Scan for the cell matching the given text and deliver its [X, Y] coordinate at center. 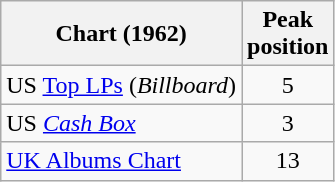
Peakposition [288, 34]
5 [288, 85]
13 [288, 161]
Chart (1962) [122, 34]
US Cash Box [122, 123]
US Top LPs (Billboard) [122, 85]
3 [288, 123]
UK Albums Chart [122, 161]
